Search for the cell housing the specified text and yield its (X, Y) center coordinate. 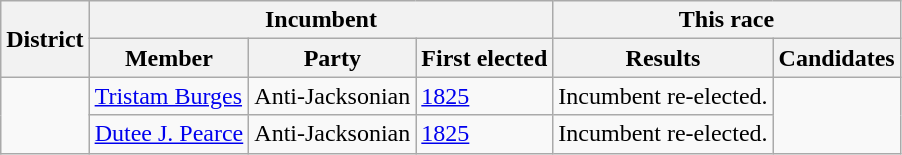
First elected (484, 58)
Member (169, 58)
District (45, 39)
Dutee J. Pearce (169, 134)
Candidates (836, 58)
This race (726, 20)
Incumbent (321, 20)
Party (332, 58)
Results (663, 58)
Tristam Burges (169, 96)
